Scan for the cell matching the given text and deliver its [x, y] coordinate at center. 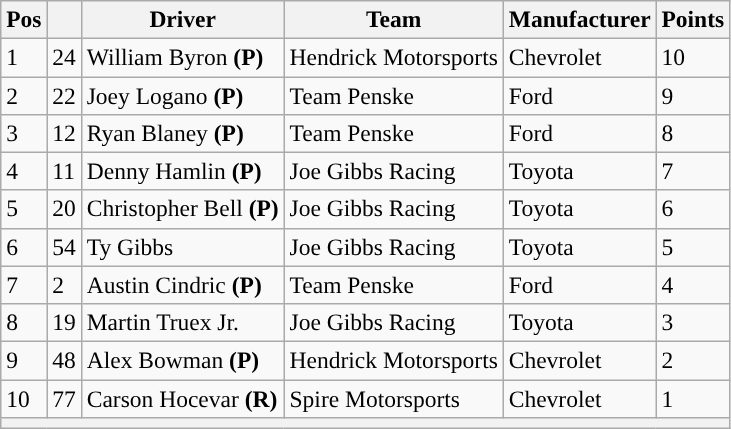
Manufacturer [580, 19]
24 [64, 57]
20 [64, 209]
Driver [182, 19]
Team [394, 19]
12 [64, 133]
Christopher Bell (P) [182, 209]
Ty Gibbs [182, 247]
11 [64, 171]
Austin Cindric (P) [182, 285]
48 [64, 360]
Pos [24, 19]
77 [64, 398]
Carson Hocevar (R) [182, 398]
Spire Motorsports [394, 398]
Joey Logano (P) [182, 95]
54 [64, 247]
Martin Truex Jr. [182, 322]
Ryan Blaney (P) [182, 133]
Alex Bowman (P) [182, 360]
William Byron (P) [182, 57]
22 [64, 95]
Points [693, 19]
19 [64, 322]
Denny Hamlin (P) [182, 171]
